Extract the [X, Y] coordinate from the center of the cell holding the provided text.  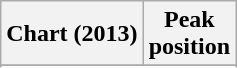
Peakposition [189, 34]
Chart (2013) [72, 34]
